Scan for the cell matching the given text and deliver its [x, y] coordinate at center. 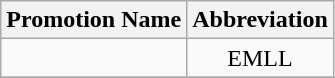
EMLL [260, 58]
Promotion Name [94, 20]
Abbreviation [260, 20]
